From the cell containing the given text, extract its center point as [X, Y] coordinate. 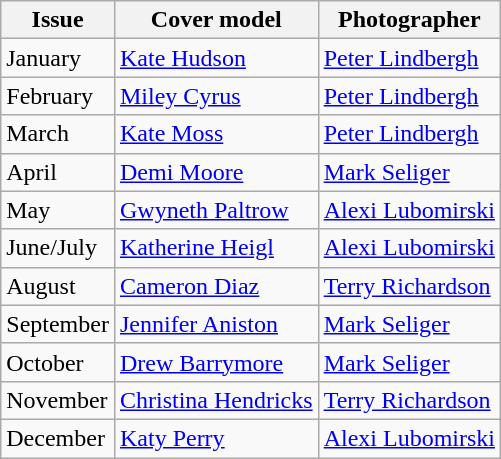
Christina Hendricks [216, 400]
Jennifer Aniston [216, 324]
Demi Moore [216, 172]
Katy Perry [216, 438]
December [58, 438]
February [58, 96]
Cameron Diaz [216, 286]
Kate Hudson [216, 58]
October [58, 362]
Kate Moss [216, 134]
Photographer [409, 20]
January [58, 58]
Cover model [216, 20]
April [58, 172]
Issue [58, 20]
May [58, 210]
Drew Barrymore [216, 362]
November [58, 400]
Katherine Heigl [216, 248]
June/July [58, 248]
Gwyneth Paltrow [216, 210]
Miley Cyrus [216, 96]
March [58, 134]
September [58, 324]
August [58, 286]
